From the cell containing the given text, extract its center point as [x, y] coordinate. 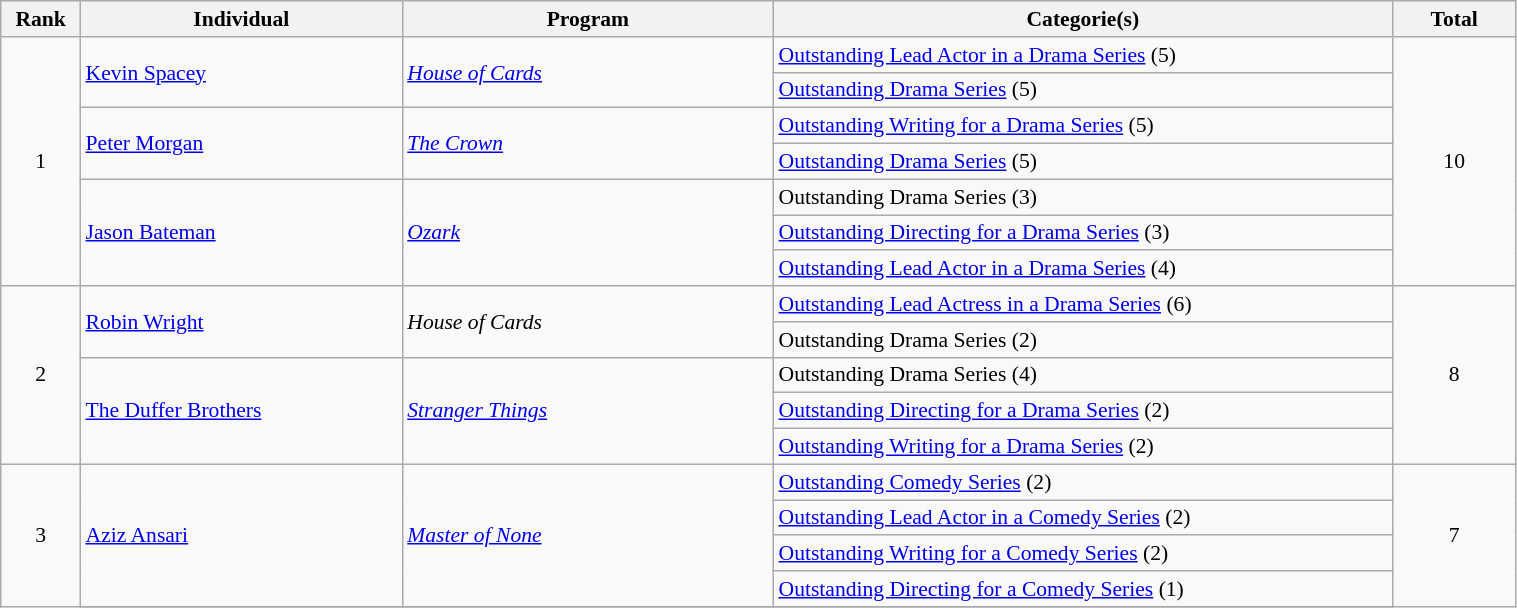
Total [1454, 19]
Outstanding Comedy Series (2) [1082, 482]
Individual [241, 19]
Outstanding Drama Series (3) [1082, 197]
Outstanding Lead Actor in a Drama Series (5) [1082, 55]
Outstanding Lead Actress in a Drama Series (6) [1082, 304]
Outstanding Writing for a Drama Series (5) [1082, 126]
Outstanding Writing for a Comedy Series (2) [1082, 554]
Outstanding Directing for a Comedy Series (1) [1082, 589]
3 [41, 535]
Kevin Spacey [241, 72]
Rank [41, 19]
Stranger Things [588, 410]
1 [41, 162]
The Crown [588, 144]
Outstanding Lead Actor in a Drama Series (4) [1082, 269]
8 [1454, 375]
Peter Morgan [241, 144]
Outstanding Drama Series (4) [1082, 375]
Outstanding Lead Actor in a Comedy Series (2) [1082, 518]
Outstanding Writing for a Drama Series (2) [1082, 447]
7 [1454, 535]
Program [588, 19]
The Duffer Brothers [241, 410]
2 [41, 375]
Master of None [588, 535]
10 [1454, 162]
Outstanding Drama Series (2) [1082, 340]
Aziz Ansari [241, 535]
Ozark [588, 232]
Jason Bateman [241, 232]
Categorie(s) [1082, 19]
Outstanding Directing for a Drama Series (2) [1082, 411]
Outstanding Directing for a Drama Series (3) [1082, 233]
Robin Wright [241, 322]
